Identify which cell holds the provided text, then report its [X, Y] central coordinate. 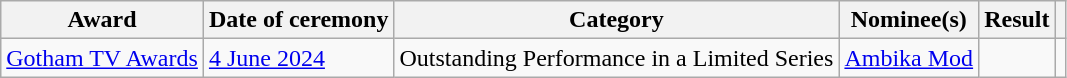
Outstanding Performance in a Limited Series [616, 58]
Ambika Mod [909, 58]
Result [1017, 20]
Award [102, 20]
4 June 2024 [298, 58]
Nominee(s) [909, 20]
Date of ceremony [298, 20]
Gotham TV Awards [102, 58]
Category [616, 20]
